Extract the [x, y] coordinate from the center of the cell holding the provided text.  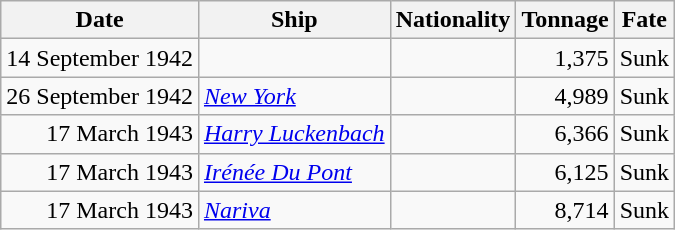
New York [294, 96]
4,989 [565, 96]
26 September 1942 [100, 96]
Fate [644, 20]
6,366 [565, 134]
Nationality [453, 20]
14 September 1942 [100, 58]
Ship [294, 20]
Irénée Du Pont [294, 172]
6,125 [565, 172]
1,375 [565, 58]
Tonnage [565, 20]
8,714 [565, 210]
Harry Luckenbach [294, 134]
Nariva [294, 210]
Date [100, 20]
